Output the (x, y) coordinate of the center of the cell containing the given text.  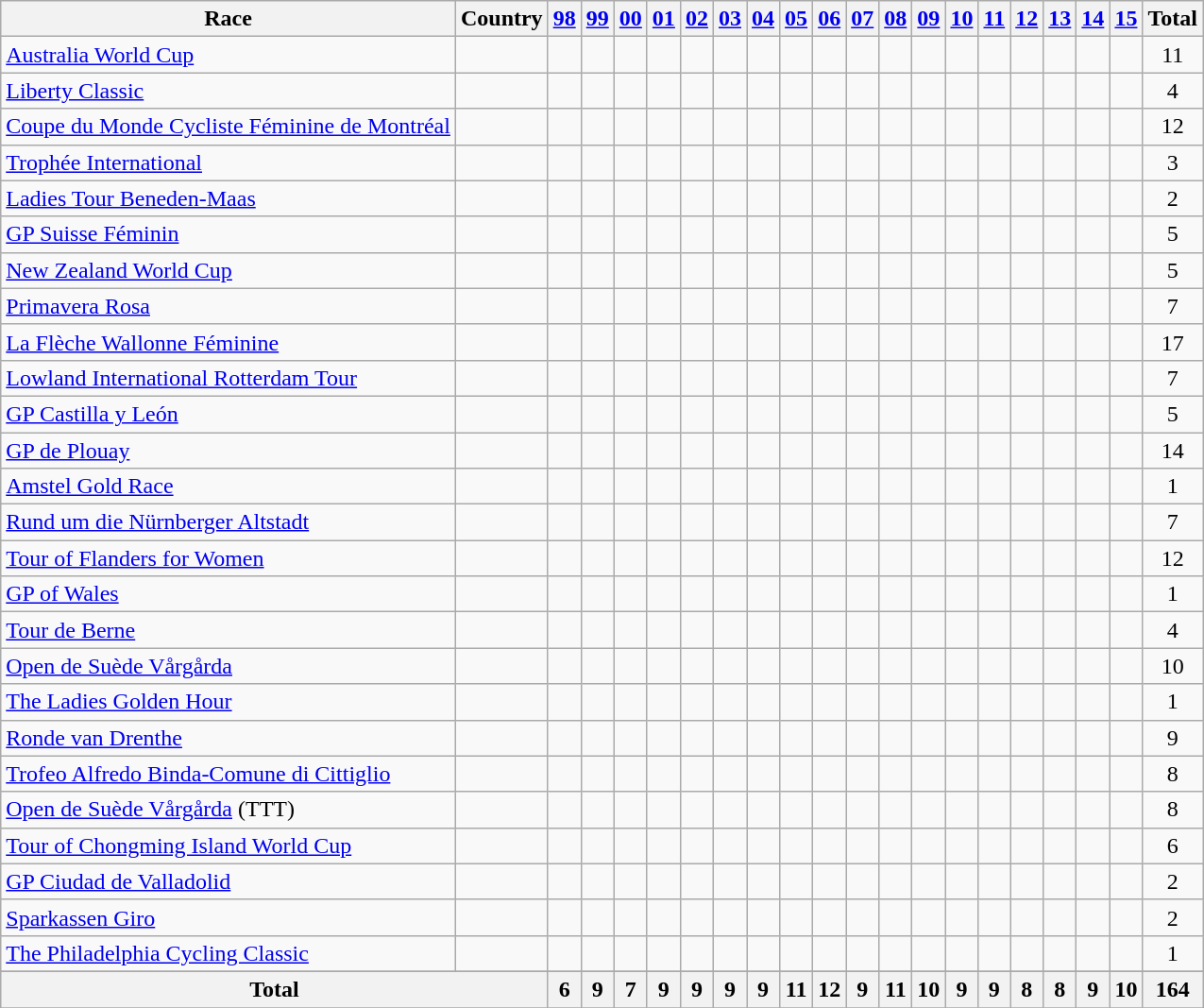
Trophée International (229, 162)
Tour of Chongming Island World Cup (229, 846)
New Zealand World Cup (229, 270)
GP Castilla y León (229, 414)
Ladies Tour Beneden-Maas (229, 198)
Ronde van Drenthe (229, 738)
13 (1060, 19)
GP Ciudad de Valladolid (229, 881)
Open de Suède Vårgårda (229, 666)
Tour of Flanders for Women (229, 558)
Amstel Gold Race (229, 487)
GP of Wales (229, 594)
3 (1173, 162)
15 (1126, 19)
La Flèche Wallonne Féminine (229, 342)
Sparkassen Giro (229, 917)
GP de Plouay (229, 451)
06 (829, 19)
The Philadelphia Cycling Classic (229, 953)
164 (1173, 989)
Country (501, 19)
Coupe du Monde Cycliste Féminine de Montréal (229, 127)
Tour de Berne (229, 630)
Rund um die Nürnberger Altstadt (229, 522)
GP Suisse Féminin (229, 234)
17 (1173, 342)
02 (697, 19)
03 (729, 19)
Lowland International Rotterdam Tour (229, 378)
98 (565, 19)
01 (663, 19)
07 (863, 19)
99 (597, 19)
Open de Suède Vårgårda (TTT) (229, 810)
00 (631, 19)
Race (229, 19)
Australia World Cup (229, 55)
09 (929, 19)
Liberty Classic (229, 91)
Primavera Rosa (229, 306)
04 (763, 19)
The Ladies Golden Hour (229, 702)
Trofeo Alfredo Binda-Comune di Cittiglio (229, 774)
05 (797, 19)
08 (895, 19)
